Scan for the cell matching the given text and deliver its (X, Y) coordinate at center. 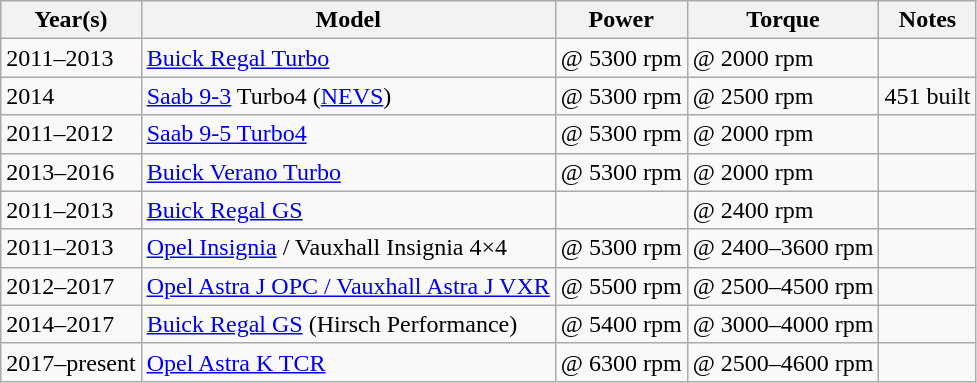
Opel Astra J OPC / Vauxhall Astra J VXR (348, 286)
Year(s) (71, 20)
2014–2017 (71, 324)
Buick Regal GS (Hirsch Performance) (348, 324)
Buick Regal Turbo (348, 58)
2014 (71, 96)
@ 3000–4000 rpm (783, 324)
Power (621, 20)
Torque (783, 20)
@ 5400 rpm (621, 324)
Model (348, 20)
2012–2017 (71, 286)
@ 2400 rpm (783, 210)
@ 2500 rpm (783, 96)
2011–2012 (71, 134)
451 built (928, 96)
@ 6300 rpm (621, 362)
@ 5500 rpm (621, 286)
Buick Verano Turbo (348, 172)
@ 2500–4600 rpm (783, 362)
2017–present (71, 362)
2013–2016 (71, 172)
@ 2500–4500 rpm (783, 286)
Opel Insignia / Vauxhall Insignia 4×4 (348, 248)
Buick Regal GS (348, 210)
Saab 9-3 Turbo4 (NEVS) (348, 96)
Notes (928, 20)
@ 2400–3600 rpm (783, 248)
Opel Astra K TCR (348, 362)
Saab 9-5 Turbo4 (348, 134)
